Provide the [X, Y] coordinate of the cell's center where the given text is located.  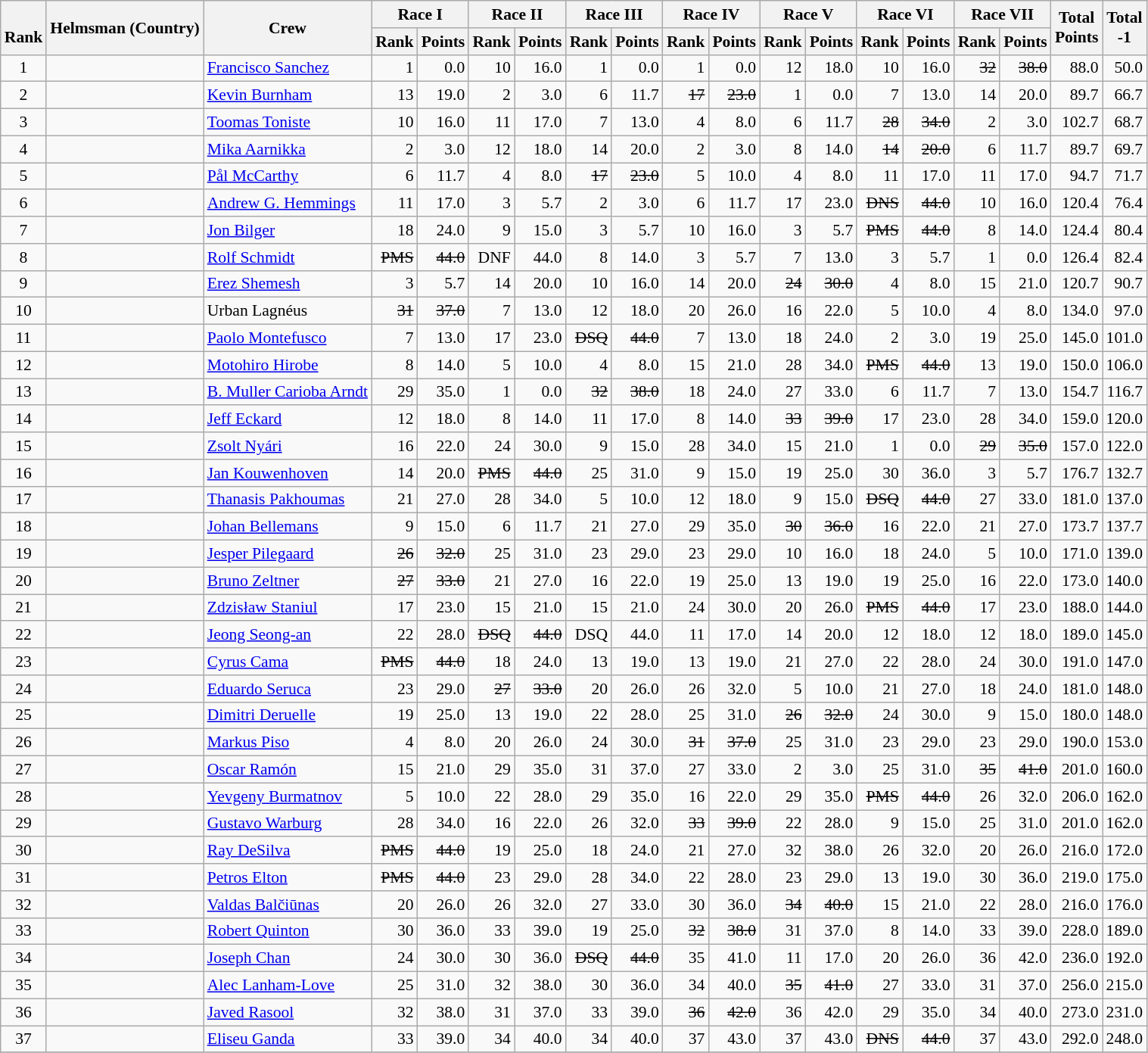
206.0 [1077, 796]
273.0 [1077, 1012]
71.7 [1125, 176]
Jon Bilger [288, 230]
Petros Elton [288, 877]
Race I [420, 14]
171.0 [1077, 554]
Jan Kouwenhoven [288, 473]
231.0 [1125, 1012]
76.4 [1125, 204]
Javed Rasool [288, 1012]
Gustavo Warburg [288, 824]
Total Points [1077, 27]
Dimitri Deruelle [288, 715]
88.0 [1077, 68]
Motohiro Hirobe [288, 365]
106.0 [1125, 365]
192.0 [1125, 958]
191.0 [1077, 662]
157.0 [1077, 446]
236.0 [1077, 958]
153.0 [1125, 743]
124.4 [1077, 230]
Race VII [1003, 14]
66.7 [1125, 95]
Toomas Toniste [288, 123]
Mika Aarnikka [288, 149]
Urban Lagnéus [288, 311]
Eduardo Seruca [288, 689]
Crew [288, 27]
160.0 [1125, 770]
159.0 [1077, 419]
122.0 [1125, 446]
Eliseu Ganda [288, 1039]
126.4 [1077, 257]
176.7 [1077, 473]
Thanasis Pakhoumas [288, 500]
Rolf Schmidt [288, 257]
219.0 [1077, 877]
144.0 [1125, 608]
Joseph Chan [288, 958]
137.7 [1125, 527]
Yevgeny Burmatnov [288, 796]
215.0 [1125, 986]
188.0 [1077, 608]
Robert Quinton [288, 931]
120.7 [1077, 284]
Ray DeSilva [288, 851]
Paolo Montefusco [288, 338]
150.0 [1077, 365]
140.0 [1125, 581]
Bruno Zeltner [288, 581]
147.0 [1125, 662]
Total-1 [1125, 27]
Race V [808, 14]
139.0 [1125, 554]
175.0 [1125, 877]
68.7 [1125, 123]
97.0 [1125, 311]
Kevin Burnham [288, 95]
Erez Shemesh [288, 284]
180.0 [1077, 715]
Jeff Eckard [288, 419]
101.0 [1125, 338]
Zsolt Nyári [288, 446]
116.7 [1125, 392]
120.4 [1077, 204]
Race VI [905, 14]
82.4 [1125, 257]
Race IV [711, 14]
Johan Bellemans [288, 527]
137.0 [1125, 500]
80.4 [1125, 230]
173.0 [1077, 581]
Oscar Ramón [288, 770]
102.7 [1077, 123]
90.7 [1125, 284]
Cyrus Cama [288, 662]
Valdas Balčiūnas [288, 905]
Andrew G. Hemmings [288, 204]
50.0 [1125, 68]
190.0 [1077, 743]
94.7 [1077, 176]
154.7 [1077, 392]
256.0 [1077, 986]
292.0 [1077, 1039]
173.7 [1077, 527]
69.7 [1125, 149]
Pål McCarthy [288, 176]
Francisco Sanchez [288, 68]
120.0 [1125, 419]
Jeong Seong-an [288, 635]
Zdzisław Staniul [288, 608]
248.0 [1125, 1039]
Race III [614, 14]
DNF [492, 257]
172.0 [1125, 851]
132.7 [1125, 473]
B. Muller Carioba Arndt [288, 392]
134.0 [1077, 311]
Markus Piso [288, 743]
Race II [517, 14]
176.0 [1125, 905]
Jesper Pilegaard [288, 554]
Alec Lanham-Love [288, 986]
228.0 [1077, 931]
Helmsman (Country) [124, 27]
